From the cell containing the given text, extract its center point as [x, y] coordinate. 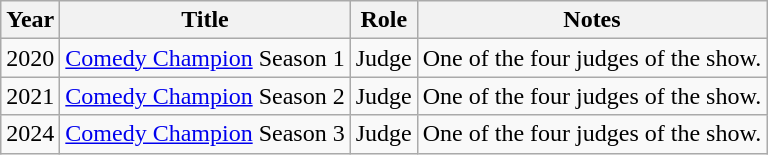
2024 [30, 134]
2020 [30, 58]
Role [384, 20]
2021 [30, 96]
Year [30, 20]
Comedy Champion Season 2 [205, 96]
Comedy Champion Season 1 [205, 58]
Notes [592, 20]
Comedy Champion Season 3 [205, 134]
Title [205, 20]
